Find where the given text appears and provide that cell's center as [X, Y] coordinate. 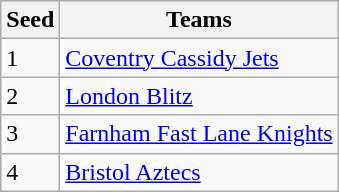
Seed [30, 20]
Teams [199, 20]
London Blitz [199, 96]
1 [30, 58]
Bristol Aztecs [199, 172]
2 [30, 96]
Farnham Fast Lane Knights [199, 134]
4 [30, 172]
Coventry Cassidy Jets [199, 58]
3 [30, 134]
